Capture the cell that displays the provided text and extract its (X, Y) central coordinate. 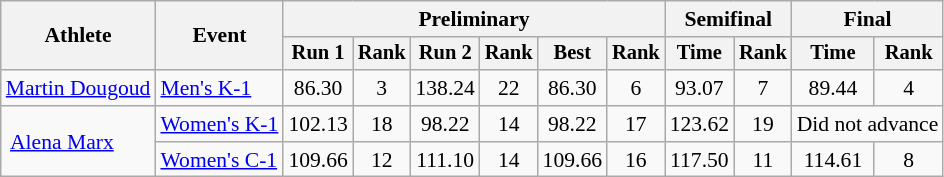
Best (572, 54)
102.13 (318, 124)
19 (763, 124)
Martin Dougoud (78, 88)
Alena Marx (78, 142)
89.44 (833, 88)
18 (382, 124)
7 (763, 88)
Semifinal (728, 19)
17 (636, 124)
Run 2 (444, 54)
Did not advance (868, 124)
138.24 (444, 88)
Athlete (78, 36)
Women's K-1 (219, 124)
22 (509, 88)
Men's K-1 (219, 88)
Run 1 (318, 54)
3 (382, 88)
14 (509, 124)
123.62 (700, 124)
Preliminary (474, 19)
4 (908, 88)
Event (219, 36)
6 (636, 88)
93.07 (700, 88)
Final (868, 19)
